Return the [x, y] coordinate for the center point of the cell that contains the specified text.  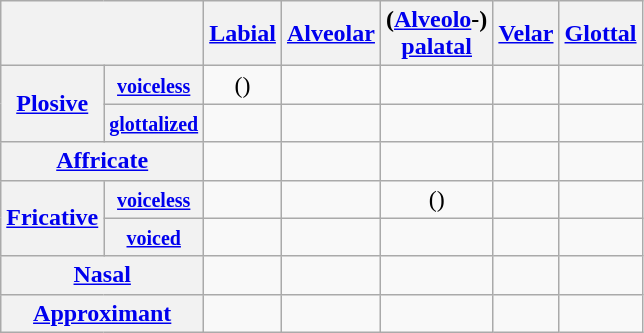
Approximant [102, 313]
Fricative [52, 218]
Glottal [600, 34]
Plosive [52, 104]
glottalized [154, 123]
voiced [154, 237]
Nasal [102, 275]
Alveolar [330, 34]
Affricate [102, 161]
(Alveolo-)palatal [436, 34]
Labial [243, 34]
Velar [526, 34]
